Determine the [X, Y] coordinate at the center of the cell enclosing the given text.  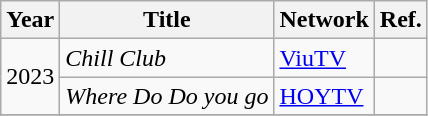
ViuTV [324, 58]
Title [167, 20]
Network [324, 20]
2023 [30, 77]
Where Do Do you go [167, 96]
HOYTV [324, 96]
Year [30, 20]
Chill Club [167, 58]
Ref. [400, 20]
